Output the (x, y) coordinate of the center of the cell containing the given text.  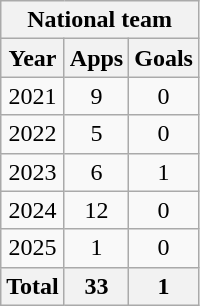
2022 (33, 134)
2025 (33, 248)
33 (96, 286)
2024 (33, 210)
National team (100, 20)
5 (96, 134)
Year (33, 58)
2021 (33, 96)
Total (33, 286)
2023 (33, 172)
12 (96, 210)
Apps (96, 58)
6 (96, 172)
Goals (164, 58)
9 (96, 96)
